Locate the cell with the specified text and output its [X, Y] center coordinate. 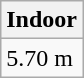
Indoor [42, 20]
5.70 m [42, 58]
